Extract the (x, y) coordinate from the center of the cell holding the provided text.  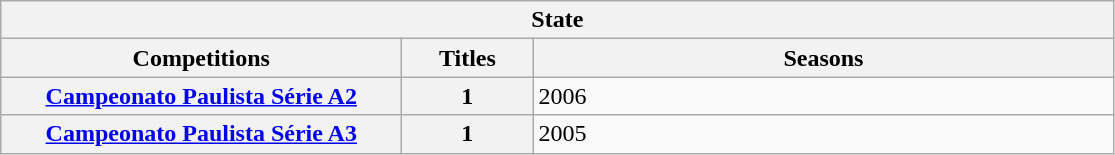
2006 (824, 96)
Titles (468, 58)
Competitions (202, 58)
State (558, 20)
2005 (824, 134)
Campeonato Paulista Série A3 (202, 134)
Seasons (824, 58)
Campeonato Paulista Série A2 (202, 96)
